Pinpoint the cell where the given text exists, returning its (x, y) midpoint coordinate. 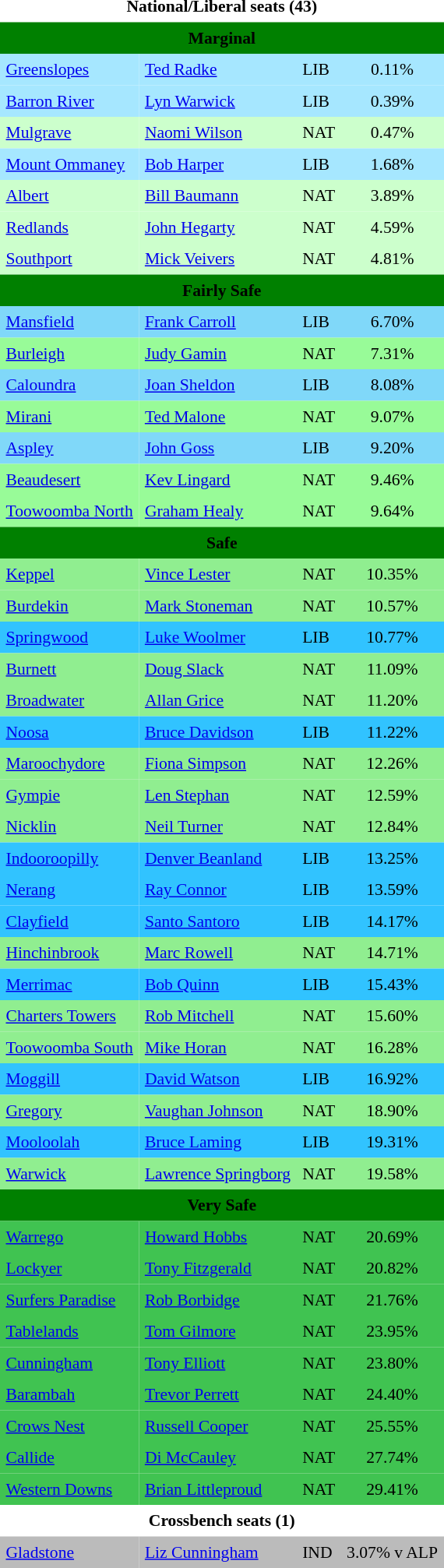
Allan Grice (217, 700)
11.09% (393, 668)
6.70% (393, 322)
Lawrence Springborg (217, 1173)
Bob Harper (217, 164)
Tablelands (69, 1331)
Frank Carroll (217, 322)
13.59% (393, 890)
8.08% (393, 385)
Merrimac (69, 984)
Barambah (69, 1394)
Clayfield (69, 921)
Rob Borbidge (217, 1299)
Burdekin (69, 605)
Springwood (69, 637)
Western Downs (69, 1489)
12.26% (393, 763)
Gympie (69, 795)
David Watson (217, 1079)
Beaudesert (69, 479)
11.22% (393, 731)
Keppel (69, 574)
14.17% (393, 921)
Marginal (222, 37)
Burnett (69, 668)
Neil Turner (217, 826)
Nicklin (69, 826)
Toowoomba South (69, 1047)
Burleigh (69, 353)
Howard Hobbs (217, 1236)
Santo Santoro (217, 921)
Tony Fitzgerald (217, 1268)
24.40% (393, 1394)
Caloundra (69, 385)
Kev Lingard (217, 479)
Moggill (69, 1079)
Bob Quinn (217, 984)
9.46% (393, 479)
3.07% v ALP (393, 1552)
19.31% (393, 1142)
Mick Veivers (217, 259)
Crows Nest (69, 1425)
25.55% (393, 1425)
Rob Mitchell (217, 1016)
21.76% (393, 1299)
Brian Littleproud (217, 1489)
Cunningham (69, 1362)
Mike Horan (217, 1047)
11.20% (393, 700)
John Hegarty (217, 227)
Surfers Paradise (69, 1299)
IND (319, 1552)
Fairly Safe (222, 290)
14.71% (393, 953)
Greenslopes (69, 69)
18.90% (393, 1110)
Gregory (69, 1110)
0.47% (393, 132)
9.64% (393, 511)
Mirani (69, 416)
Denver Beanland (217, 858)
Luke Woolmer (217, 637)
Maroochydore (69, 763)
Naomi Wilson (217, 132)
Safe (222, 542)
Fiona Simpson (217, 763)
23.80% (393, 1362)
16.92% (393, 1079)
Crossbench seats (1) (222, 1520)
0.39% (393, 100)
Ted Malone (217, 416)
Ray Connor (217, 890)
Very Safe (222, 1205)
4.81% (393, 259)
Broadwater (69, 700)
Southport (69, 259)
9.07% (393, 416)
13.25% (393, 858)
Charters Towers (69, 1016)
Graham Healy (217, 511)
Gladstone (69, 1552)
Mark Stoneman (217, 605)
Tony Elliott (217, 1362)
Nerang (69, 890)
Aspley (69, 448)
10.77% (393, 637)
Russell Cooper (217, 1425)
Di McCauley (217, 1457)
Mansfield (69, 322)
Doug Slack (217, 668)
Mount Ommaney (69, 164)
12.59% (393, 795)
10.35% (393, 574)
Joan Sheldon (217, 385)
Warrego (69, 1236)
Bruce Laming (217, 1142)
0.11% (393, 69)
1.68% (393, 164)
Lyn Warwick (217, 100)
4.59% (393, 227)
Toowoomba North (69, 511)
Ted Radke (217, 69)
20.82% (393, 1268)
Trevor Perrett (217, 1394)
Indooroopilly (69, 858)
19.58% (393, 1173)
Barron River (69, 100)
Callide (69, 1457)
Albert (69, 196)
10.57% (393, 605)
Vince Lester (217, 574)
9.20% (393, 448)
Marc Rowell (217, 953)
Noosa (69, 731)
Hinchinbrook (69, 953)
29.41% (393, 1489)
Len Stephan (217, 795)
Tom Gilmore (217, 1331)
7.31% (393, 353)
20.69% (393, 1236)
Redlands (69, 227)
15.60% (393, 1016)
Lockyer (69, 1268)
3.89% (393, 196)
Mulgrave (69, 132)
Judy Gamin (217, 353)
12.84% (393, 826)
16.28% (393, 1047)
23.95% (393, 1331)
Warwick (69, 1173)
Vaughan Johnson (217, 1110)
John Goss (217, 448)
Bruce Davidson (217, 731)
15.43% (393, 984)
Liz Cunningham (217, 1552)
Bill Baumann (217, 196)
27.74% (393, 1457)
Mooloolah (69, 1142)
